Pinpoint the cell where the given text exists, returning its (X, Y) midpoint coordinate. 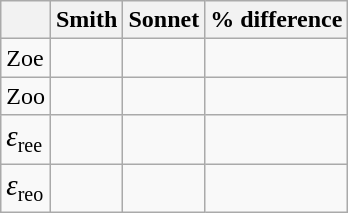
Zoo (26, 96)
Sonnet (164, 20)
εreo (26, 188)
% difference (276, 20)
Smith (86, 20)
Zoe (26, 58)
εree (26, 140)
